Search for the cell housing the specified text and yield its (x, y) center coordinate. 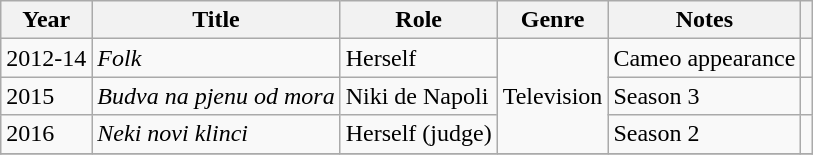
2012-14 (46, 58)
Television (552, 96)
Season 3 (704, 96)
Folk (216, 58)
Title (216, 20)
Notes (704, 20)
Herself (418, 58)
2015 (46, 96)
Year (46, 20)
Genre (552, 20)
2016 (46, 134)
Budva na pjenu od mora (216, 96)
Herself (judge) (418, 134)
Role (418, 20)
Season 2 (704, 134)
Niki de Napoli (418, 96)
Cameo appearance (704, 58)
Neki novi klinci (216, 134)
